Locate the cell with the specified text and output its (x, y) center coordinate. 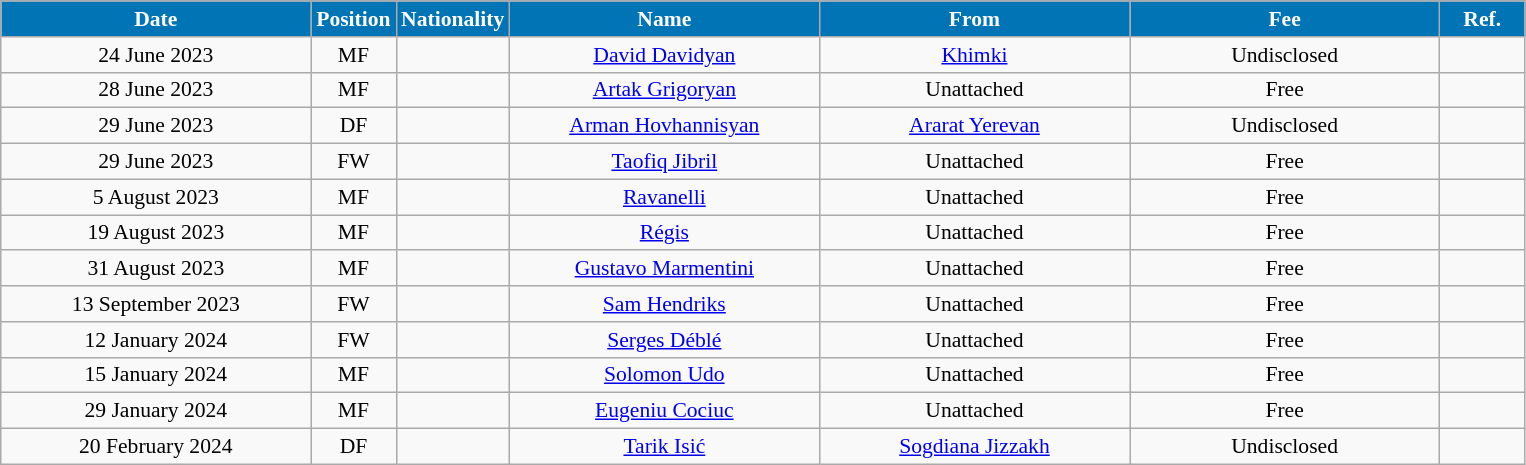
Serges Déblé (664, 340)
13 September 2023 (156, 304)
Position (354, 19)
Sogdiana Jizzakh (974, 447)
31 August 2023 (156, 269)
From (974, 19)
Sam Hendriks (664, 304)
Tarik Isić (664, 447)
Régis (664, 233)
Nationality (452, 19)
28 June 2023 (156, 90)
24 June 2023 (156, 55)
19 August 2023 (156, 233)
Eugeniu Cociuc (664, 411)
Name (664, 19)
Khimki (974, 55)
Fee (1285, 19)
Ref. (1482, 19)
Date (156, 19)
Arman Hovhannisyan (664, 126)
David Davidyan (664, 55)
Ararat Yerevan (974, 126)
12 January 2024 (156, 340)
Ravanelli (664, 197)
5 August 2023 (156, 197)
15 January 2024 (156, 375)
Artak Grigoryan (664, 90)
Gustavo Marmentini (664, 269)
20 February 2024 (156, 447)
Taofiq Jibril (664, 162)
29 January 2024 (156, 411)
Solomon Udo (664, 375)
